Return (x, y) of the center of cell containing provided text 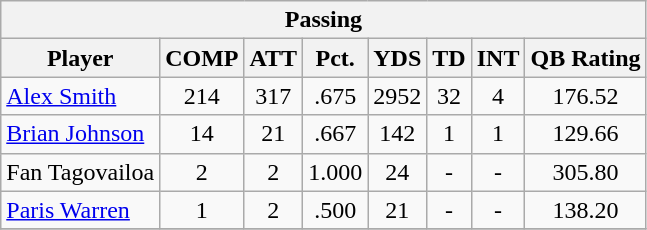
138.20 (586, 210)
Pct. (336, 58)
Fan Tagovailoa (80, 172)
YDS (398, 58)
.675 (336, 96)
INT (498, 58)
32 (449, 96)
305.80 (586, 172)
317 (274, 96)
ATT (274, 58)
129.66 (586, 134)
QB Rating (586, 58)
Paris Warren (80, 210)
.667 (336, 134)
142 (398, 134)
24 (398, 172)
Alex Smith (80, 96)
Player (80, 58)
.500 (336, 210)
176.52 (586, 96)
1.000 (336, 172)
214 (202, 96)
Brian Johnson (80, 134)
2952 (398, 96)
TD (449, 58)
4 (498, 96)
Passing (324, 20)
COMP (202, 58)
14 (202, 134)
